Provide the [X, Y] coordinate of the cell's center where the given text is located.  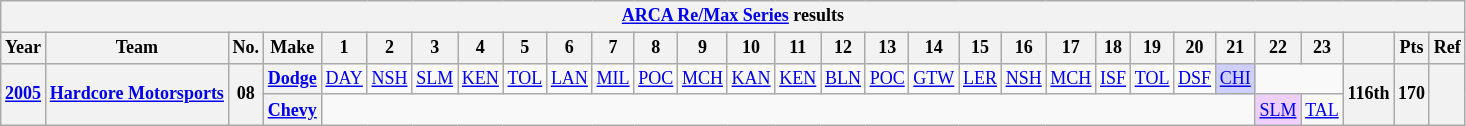
6 [570, 48]
19 [1152, 48]
Ref [1447, 48]
3 [435, 48]
DAY [344, 78]
20 [1195, 48]
1 [344, 48]
8 [656, 48]
BLN [844, 78]
17 [1071, 48]
18 [1114, 48]
170 [1412, 94]
MIL [613, 78]
Year [24, 48]
Pts [1412, 48]
LER [980, 78]
08 [246, 94]
KAN [751, 78]
ISF [1114, 78]
Make [292, 48]
4 [481, 48]
Dodge [292, 78]
14 [934, 48]
2 [390, 48]
No. [246, 48]
Chevy [292, 110]
ARCA Re/Max Series results [733, 16]
LAN [570, 78]
11 [798, 48]
DSF [1195, 78]
16 [1024, 48]
116th [1368, 94]
22 [1278, 48]
10 [751, 48]
7 [613, 48]
15 [980, 48]
12 [844, 48]
2005 [24, 94]
Team [136, 48]
TAL [1322, 110]
13 [887, 48]
5 [524, 48]
GTW [934, 78]
21 [1235, 48]
9 [703, 48]
Hardcore Motorsports [136, 94]
CHI [1235, 78]
23 [1322, 48]
